Scan for the cell matching the given text and deliver its (x, y) coordinate at center. 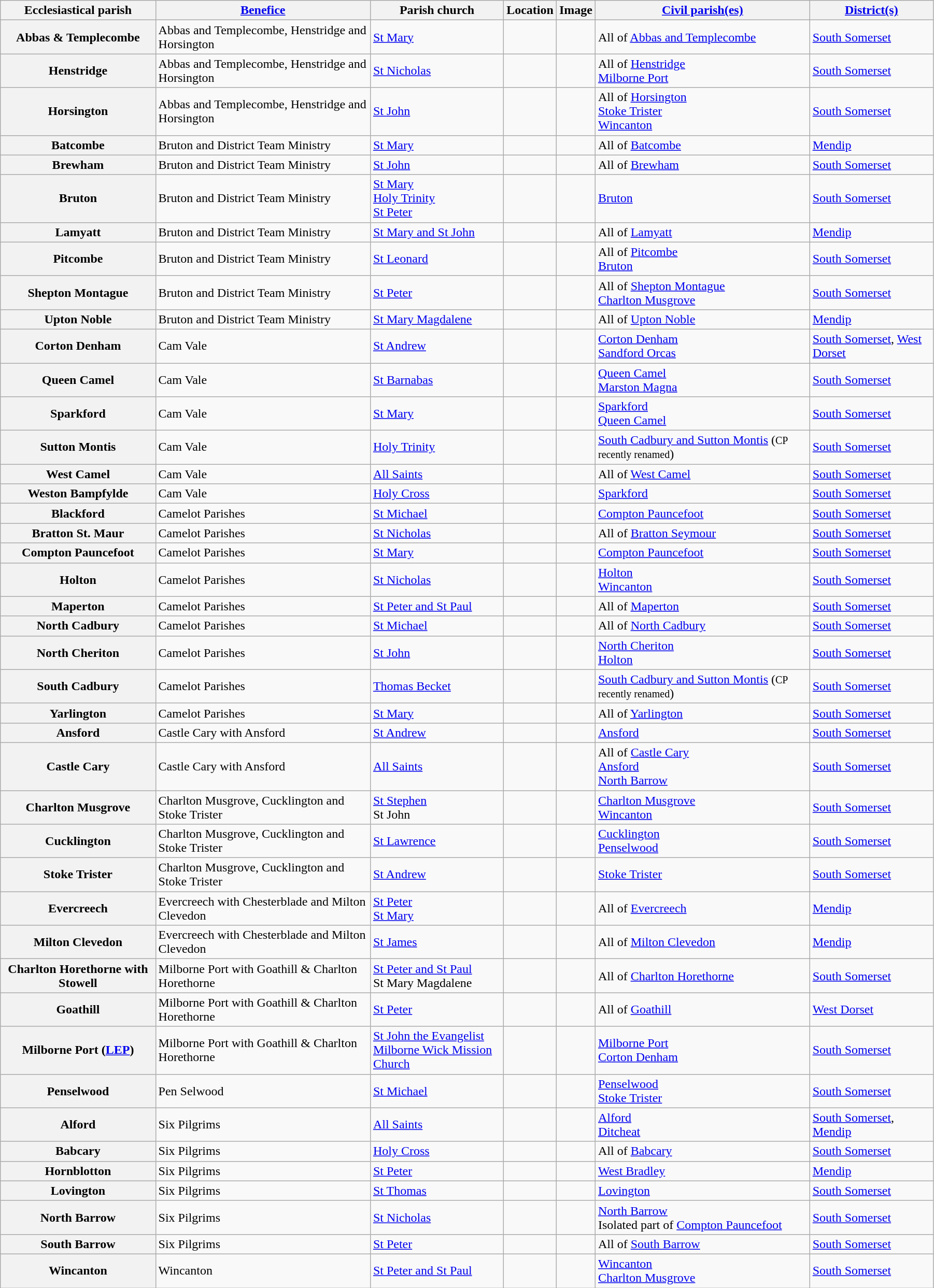
St James (436, 942)
Charlton Musgrove Wincanton (702, 807)
St StephenSt John (436, 807)
All of Goathill (702, 1009)
Cucklington (78, 841)
Weston Bampfylde (78, 494)
Blackford (78, 513)
South Barrow (78, 1244)
St Leonard (436, 259)
St Mary Magdalene (436, 319)
Thomas Becket (436, 686)
Cucklington Penselwood (702, 841)
St Thomas (436, 1191)
Alford (78, 1124)
South Somerset, Mendip (871, 1124)
Pitcombe (78, 259)
Parish church (436, 10)
Goathill (78, 1009)
Benefice (263, 10)
Charlton Musgrove (78, 807)
Milborne Port (LEP) (78, 1050)
Ecclesiastical parish (78, 10)
All of Horsington Stoke Trister Wincanton (702, 111)
Milton Clevedon (78, 942)
St Barnabas (436, 379)
North Cheriton (78, 653)
All of Lamyatt (702, 232)
All of South Barrow (702, 1244)
All of Brewham (702, 165)
Alford Ditcheat (702, 1124)
St PeterSt Mary (436, 909)
Location (530, 10)
South Somerset, West Dorset (871, 346)
St Peter and St PaulSt Mary Magdalene (436, 976)
All of Milton Clevedon (702, 942)
North Cheriton Holton (702, 653)
St John the EvangelistMilborne Wick Mission Church (436, 1050)
Wincanton Charlton Musgrove (702, 1270)
All of Bratton Seymour (702, 533)
Sparkford Queen Camel (702, 413)
Castle Cary (78, 766)
West Dorset (871, 1009)
All of Charlton Horethorne (702, 976)
Maperton (78, 606)
All of West Camel (702, 474)
West Camel (78, 474)
District(s) (871, 10)
Corton Denham Sandford Orcas (702, 346)
Upton Noble (78, 319)
Horsington (78, 111)
Yarlington (78, 713)
Penselwood Stoke Trister (702, 1091)
Queen Camel (78, 379)
All of Henstridge Milborne Port (702, 70)
St Mary and St John (436, 232)
All of Abbas and Templecombe (702, 37)
All of North Cadbury (702, 626)
West Bradley (702, 1171)
All of Yarlington (702, 713)
St Lawrence (436, 841)
Hornblotton (78, 1171)
Image (575, 10)
All of Evercreech (702, 909)
South Cadbury (78, 686)
Abbas & Templecombe (78, 37)
Holy Trinity (436, 448)
Milborne Port Corton Denham (702, 1050)
Shepton Montague (78, 292)
Civil parish(es) (702, 10)
Penselwood (78, 1091)
Pen Selwood (263, 1091)
All of Batcombe (702, 145)
Henstridge (78, 70)
North Cadbury (78, 626)
Holton Wincanton (702, 579)
All of Castle Cary Ansford North Barrow (702, 766)
Corton Denham (78, 346)
Lamyatt (78, 232)
Holton (78, 579)
Queen Camel Marston Magna (702, 379)
All of Upton Noble (702, 319)
Babcary (78, 1151)
North BarrowIsolated part of Compton Pauncefoot (702, 1218)
Batcombe (78, 145)
St MaryHoly TrinitySt Peter (436, 198)
Brewham (78, 165)
North Barrow (78, 1218)
All of Maperton (702, 606)
All of Babcary (702, 1151)
Sutton Montis (78, 448)
Charlton Horethorne with Stowell (78, 976)
Evercreech (78, 909)
Bratton St. Maur (78, 533)
All of Shepton Montague Charlton Musgrove (702, 292)
All of Pitcombe Bruton (702, 259)
